Identify which cell holds the provided text, then report its (x, y) central coordinate. 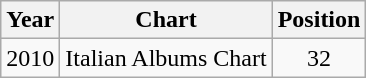
Year (30, 20)
Chart (166, 20)
Position (319, 20)
32 (319, 58)
Italian Albums Chart (166, 58)
2010 (30, 58)
